Search for the cell housing the specified text and yield its (x, y) center coordinate. 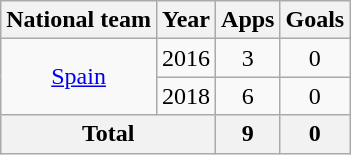
Goals (315, 20)
Apps (248, 20)
Total (108, 134)
6 (248, 96)
2018 (186, 96)
9 (248, 134)
National team (79, 20)
Year (186, 20)
Spain (79, 77)
2016 (186, 58)
3 (248, 58)
